Detect which cell encompasses the target text, then output its [x, y] center coordinate. 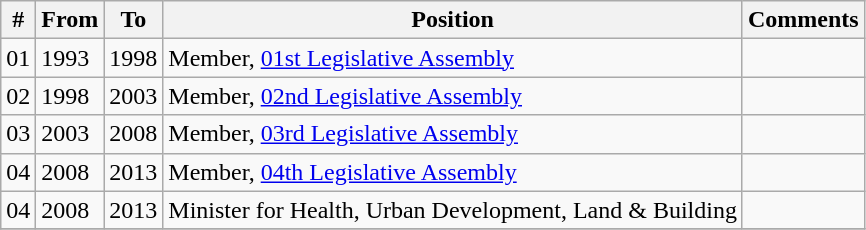
01 [18, 58]
03 [18, 134]
Member, 03rd Legislative Assembly [453, 134]
# [18, 20]
From [70, 20]
1993 [70, 58]
Comments [803, 20]
Member, 01st Legislative Assembly [453, 58]
Member, 04th Legislative Assembly [453, 172]
02 [18, 96]
Minister for Health, Urban Development, Land & Building [453, 210]
Position [453, 20]
To [134, 20]
Member, 02nd Legislative Assembly [453, 96]
